For the text-containing cell, return its midpoint in [X, Y] coordinate format. 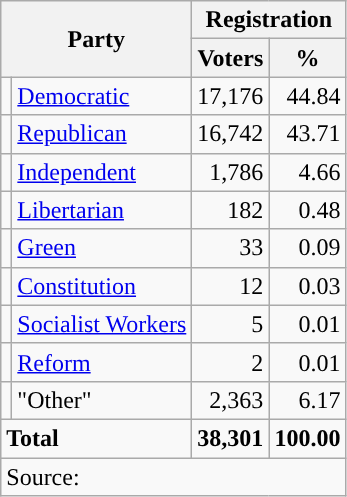
Constitution [102, 286]
Voters [230, 58]
Total [96, 438]
43.71 [308, 134]
Republican [102, 134]
0.48 [308, 210]
Reform [102, 362]
0.03 [308, 286]
5 [230, 324]
4.66 [308, 172]
44.84 [308, 96]
Libertarian [102, 210]
38,301 [230, 438]
2,363 [230, 400]
1,786 [230, 172]
6.17 [308, 400]
33 [230, 248]
2 [230, 362]
Source: [174, 477]
Green [102, 248]
0.09 [308, 248]
"Other" [102, 400]
17,176 [230, 96]
Socialist Workers [102, 324]
Registration [269, 20]
12 [230, 286]
Independent [102, 172]
% [308, 58]
100.00 [308, 438]
Democratic [102, 96]
Party [96, 39]
182 [230, 210]
16,742 [230, 134]
